Search for the cell housing the specified text and yield its [x, y] center coordinate. 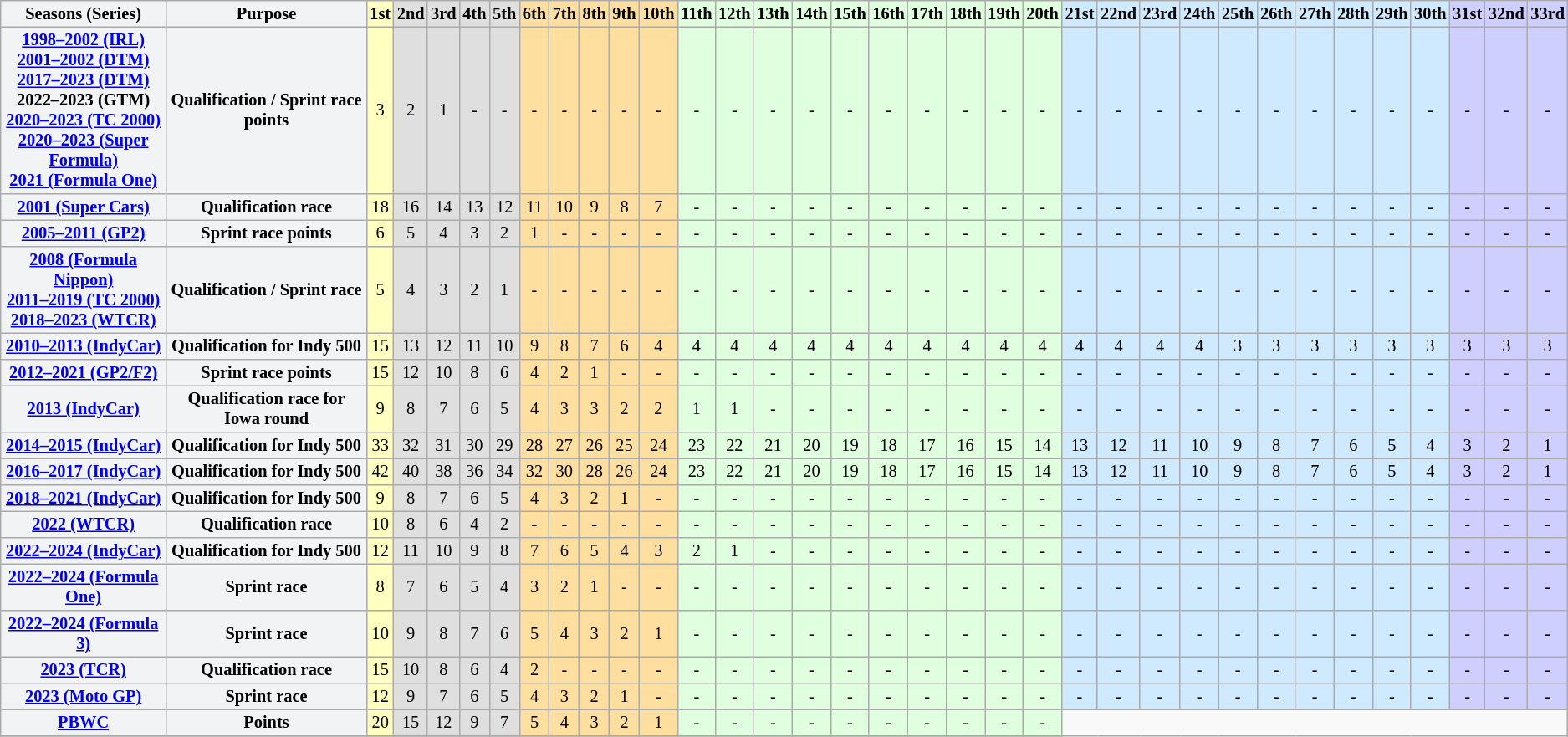
42 [380, 472]
36 [474, 472]
1998–2002 (IRL)2001–2002 (DTM)2017–2023 (DTM)2022–2023 (GTM)2020–2023 (TC 2000)2020–2023 (Super Formula)2021 (Formula One) [84, 110]
Qualification race for Iowa round [267, 409]
34 [504, 472]
23rd [1160, 14]
4th [474, 14]
18th [966, 14]
2014–2015 (IndyCar) [84, 446]
12th [734, 14]
2022 (WTCR) [84, 525]
28th [1353, 14]
11th [696, 14]
21st [1080, 14]
2018–2021 (IndyCar) [84, 499]
27th [1315, 14]
2023 (Moto GP) [84, 697]
2012–2021 (GP2/F2) [84, 373]
2016–2017 (IndyCar) [84, 472]
27 [564, 446]
14th [811, 14]
24th [1199, 14]
1st [380, 14]
32nd [1507, 14]
29 [504, 446]
25 [625, 446]
2013 (IndyCar) [84, 409]
2023 (TCR) [84, 670]
29th [1392, 14]
22nd [1119, 14]
2022–2024 (Formula 3) [84, 634]
2nd [411, 14]
8th [595, 14]
20th [1043, 14]
9th [625, 14]
26th [1276, 14]
7th [564, 14]
2008 (Formula Nippon)2011–2019 (TC 2000)2018–2023 (WTCR) [84, 290]
2022–2024 (IndyCar) [84, 551]
2001 (Super Cars) [84, 207]
2010–2013 (IndyCar) [84, 346]
33rd [1548, 14]
31 [443, 446]
25th [1238, 14]
3rd [443, 14]
33 [380, 446]
PBWC [84, 723]
6th [534, 14]
15th [850, 14]
Qualification / Sprint race points [267, 110]
2005–2011 (GP2) [84, 233]
40 [411, 472]
16th [888, 14]
13th [773, 14]
5th [504, 14]
38 [443, 472]
30th [1430, 14]
Purpose [267, 14]
Points [267, 723]
17th [927, 14]
31st [1467, 14]
19th [1004, 14]
Qualification / Sprint race [267, 290]
2022–2024 (Formula One) [84, 587]
Seasons (Series) [84, 14]
10th [658, 14]
